Extract the [x, y] coordinate from the center of the cell holding the provided text.  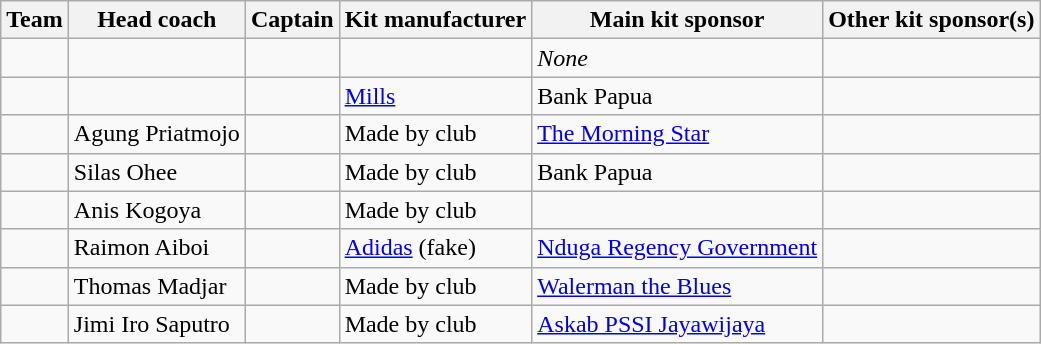
Askab PSSI Jayawijaya [678, 324]
Thomas Madjar [156, 286]
Main kit sponsor [678, 20]
Agung Priatmojo [156, 134]
Team [35, 20]
Silas Ohee [156, 172]
Anis Kogoya [156, 210]
Head coach [156, 20]
Jimi Iro Saputro [156, 324]
Nduga Regency Government [678, 248]
Adidas (fake) [436, 248]
The Morning Star [678, 134]
Other kit sponsor(s) [932, 20]
Mills [436, 96]
Walerman the Blues [678, 286]
Captain [292, 20]
Kit manufacturer [436, 20]
Raimon Aiboi [156, 248]
None [678, 58]
